Provide the (x, y) coordinate of the cell's center where the given text is located.  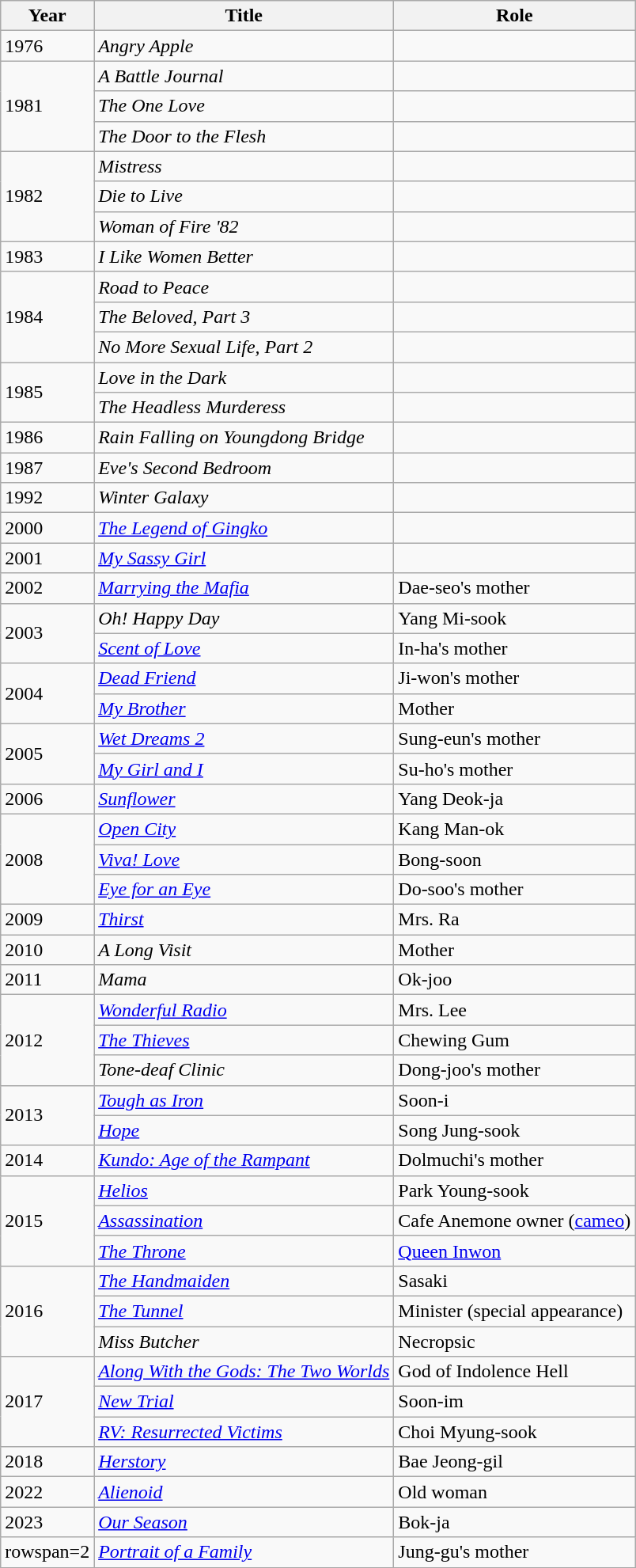
Dae-seo's mother (514, 588)
Bong-soon (514, 859)
Viva! Love (244, 859)
Wonderful Radio (244, 1010)
Winter Galaxy (244, 498)
2011 (47, 980)
2023 (47, 1522)
Sasaki (514, 1281)
Assassination (244, 1221)
Soon-i (514, 1100)
2003 (47, 633)
Necropsic (514, 1342)
Old woman (514, 1492)
1984 (47, 317)
Title (244, 16)
Mrs. Ra (514, 920)
1986 (47, 438)
Year (47, 16)
2004 (47, 693)
Our Season (244, 1522)
1985 (47, 393)
Kang Man-ok (514, 829)
In-ha's mother (514, 648)
The Headless Murderess (244, 408)
Dolmuchi's mother (514, 1160)
2005 (47, 754)
Bae Jeong-gil (514, 1462)
Ji-won's mother (514, 678)
Cafe Anemone owner (cameo) (514, 1221)
Mama (244, 980)
Sung-eun's mother (514, 738)
The One Love (244, 106)
Miss Butcher (244, 1342)
Jung-gu's mother (514, 1552)
Die to Live (244, 196)
Road to Peace (244, 287)
Role (514, 16)
A Long Visit (244, 950)
Eye for an Eye (244, 890)
2022 (47, 1492)
2017 (47, 1402)
A Battle Journal (244, 76)
Tough as Iron (244, 1100)
The Tunnel (244, 1311)
Eve's Second Bedroom (244, 468)
2014 (47, 1160)
2009 (47, 920)
God of Indolence Hell (514, 1372)
Bok-ja (514, 1522)
2012 (47, 1040)
The Throne (244, 1251)
Dong-joo's mother (514, 1070)
Wet Dreams 2 (244, 738)
Do-soo's mother (514, 890)
2006 (47, 799)
Open City (244, 829)
Portrait of a Family (244, 1552)
No More Sexual Life, Part 2 (244, 347)
New Trial (244, 1402)
Marrying the Mafia (244, 588)
Scent of Love (244, 648)
Mrs. Lee (514, 1010)
Sunflower (244, 799)
Tone-deaf Clinic (244, 1070)
Choi Myung-sook (514, 1432)
rowspan=2 (47, 1552)
Herstory (244, 1462)
1976 (47, 46)
2018 (47, 1462)
Song Jung-sook (514, 1130)
2016 (47, 1311)
Yang Mi-sook (514, 618)
2008 (47, 859)
Su-ho's mother (514, 769)
2002 (47, 588)
My Sassy Girl (244, 558)
Park Young-sook (514, 1190)
Alienoid (244, 1492)
Mistress (244, 166)
2013 (47, 1115)
Kundo: Age of the Rampant (244, 1160)
RV: Resurrected Victims (244, 1432)
The Beloved, Part 3 (244, 317)
Chewing Gum (514, 1040)
Along With the Gods: The Two Worlds (244, 1372)
1982 (47, 196)
Dead Friend (244, 678)
1987 (47, 468)
The Thieves (244, 1040)
Queen Inwon (514, 1251)
Oh! Happy Day (244, 618)
1981 (47, 106)
My Girl and I (244, 769)
Thirst (244, 920)
2010 (47, 950)
The Handmaiden (244, 1281)
Rain Falling on Youngdong Bridge (244, 438)
Ok-joo (514, 980)
Hope (244, 1130)
Helios (244, 1190)
Love in the Dark (244, 378)
2001 (47, 558)
1983 (47, 256)
The Legend of Gingko (244, 528)
2000 (47, 528)
My Brother (244, 708)
2015 (47, 1221)
Angry Apple (244, 46)
Woman of Fire '82 (244, 226)
Soon-im (514, 1402)
Yang Deok-ja (514, 799)
1992 (47, 498)
Minister (special appearance) (514, 1311)
The Door to the Flesh (244, 136)
I Like Women Better (244, 256)
